Determine the (x, y) coordinate at the center of the cell enclosing the given text.  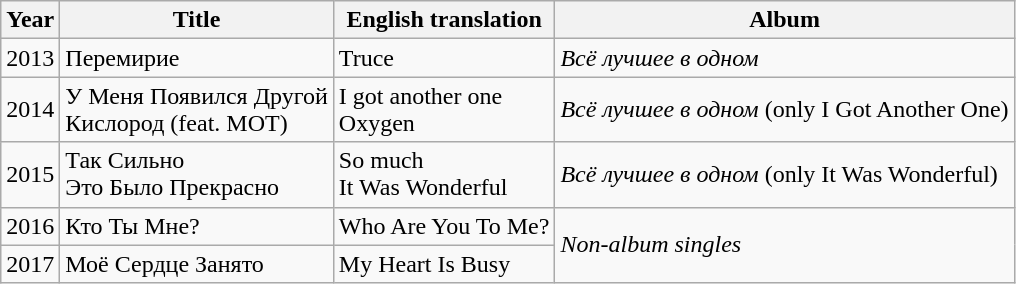
Всё лучшее в одном (only It Was Wonderful) (784, 174)
2015 (30, 174)
Title (197, 20)
2013 (30, 58)
So muchIt Was Wonderful (444, 174)
Truce (444, 58)
Перемирие (197, 58)
Всё лучшее в одном (only I Got Another One) (784, 110)
English translation (444, 20)
Моё Сердце Занято (197, 264)
Album (784, 20)
Non-album singles (784, 245)
Всё лучшее в одном (784, 58)
Так СильноЭто Было Прекрасно (197, 174)
Who Are You To Me? (444, 226)
2014 (30, 110)
I got another oneOxygen (444, 110)
Кто Ты Мне? (197, 226)
У Меня Появился ДругойКислород (feat. MOT) (197, 110)
My Heart Is Busy (444, 264)
2017 (30, 264)
Year (30, 20)
2016 (30, 226)
